Detect which cell encompasses the target text, then output its [x, y] center coordinate. 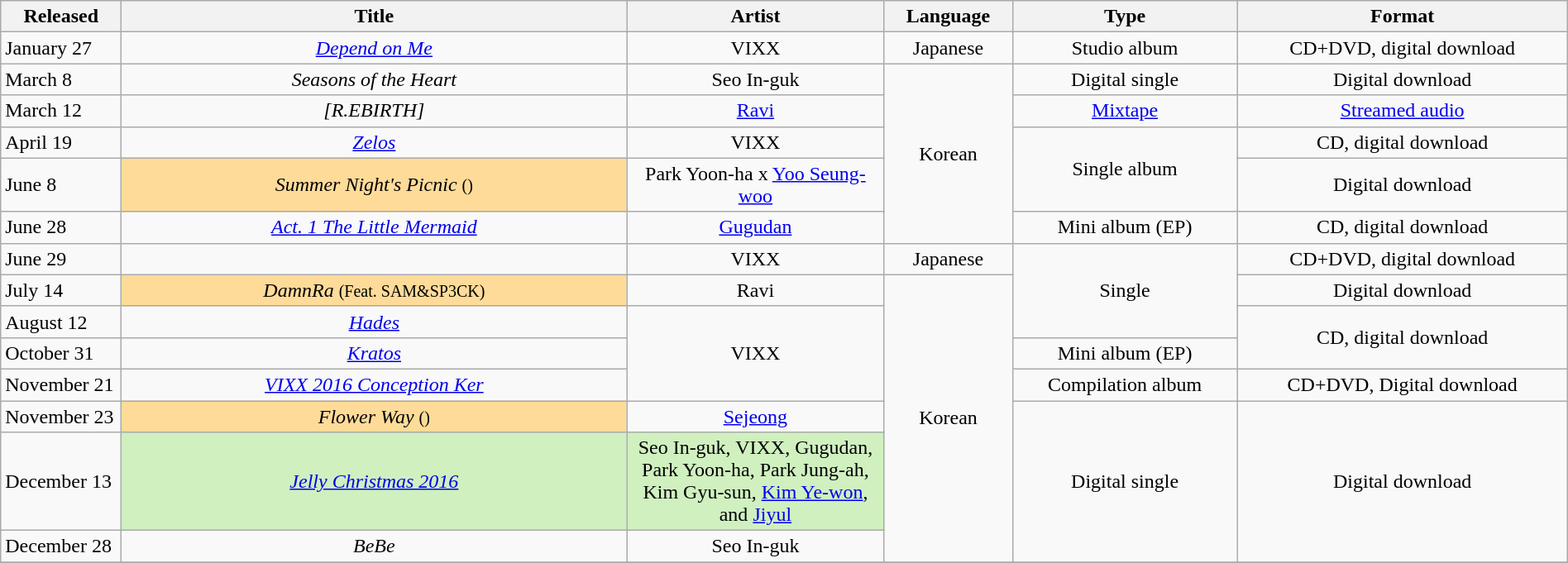
Streamed audio [1403, 111]
March 8 [61, 79]
Released [61, 17]
Park Yoon-ha x Yoo Seung-woo [756, 185]
October 31 [61, 353]
Single [1125, 290]
Jelly Christmas 2016 [374, 481]
August 12 [61, 322]
April 19 [61, 142]
Kratos [374, 353]
Zelos [374, 142]
Format [1403, 17]
June 29 [61, 259]
Type [1125, 17]
Seasons of the Heart [374, 79]
Gugudan [756, 227]
Hades [374, 322]
November 23 [61, 416]
July 14 [61, 290]
DamnRa (Feat. SAM&SP3CK) [374, 290]
Language [948, 17]
November 21 [61, 384]
Sejeong [756, 416]
Title [374, 17]
VIXX 2016 Conception Ker [374, 384]
Act. 1 The Little Mermaid [374, 227]
Depend on Me [374, 48]
CD+DVD, Digital download [1403, 384]
March 12 [61, 111]
December 28 [61, 546]
Mixtape [1125, 111]
June 28 [61, 227]
January 27 [61, 48]
Studio album [1125, 48]
Summer Night's Picnic () [374, 185]
Flower Way () [374, 416]
[R.EBIRTH] [374, 111]
Single album [1125, 169]
Artist [756, 17]
BeBe [374, 546]
December 13 [61, 481]
Compilation album [1125, 384]
June 8 [61, 185]
Seo In-guk, VIXX, Gugudan, Park Yoon-ha, Park Jung-ah, Kim Gyu-sun, Kim Ye-won, and Jiyul [756, 481]
